Determine the (x, y) coordinate at the center of the cell enclosing the given text.  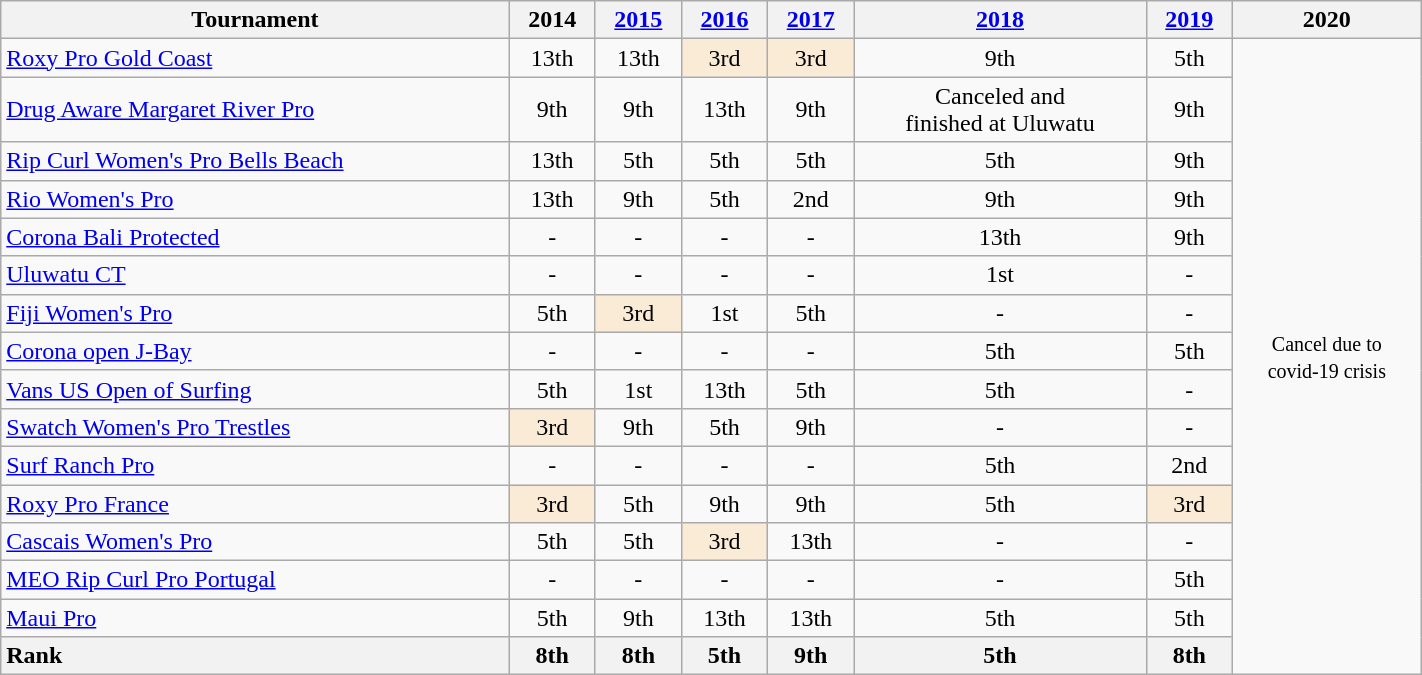
Vans US Open of Surfing (255, 389)
Rip Curl Women's Pro Bells Beach (255, 161)
Cancel due tocovid-19 crisis (1326, 357)
Roxy Pro France (255, 503)
2014 (552, 20)
Fiji Women's Pro (255, 313)
Swatch Women's Pro Trestles (255, 427)
Cascais Women's Pro (255, 542)
2019 (1189, 20)
Canceled andfinished at Uluwatu (1000, 110)
Roxy Pro Gold Coast (255, 58)
Uluwatu CT (255, 275)
Drug Aware Margaret River Pro (255, 110)
Corona Bali Protected (255, 237)
Corona open J-Bay (255, 351)
Surf Ranch Pro (255, 465)
Tournament (255, 20)
2016 (724, 20)
2020 (1326, 20)
MEO Rip Curl Pro Portugal (255, 580)
Rio Women's Pro (255, 199)
2018 (1000, 20)
Rank (255, 656)
2015 (638, 20)
Maui Pro (255, 618)
2017 (811, 20)
